Detect which cell encompasses the target text, then output its [X, Y] center coordinate. 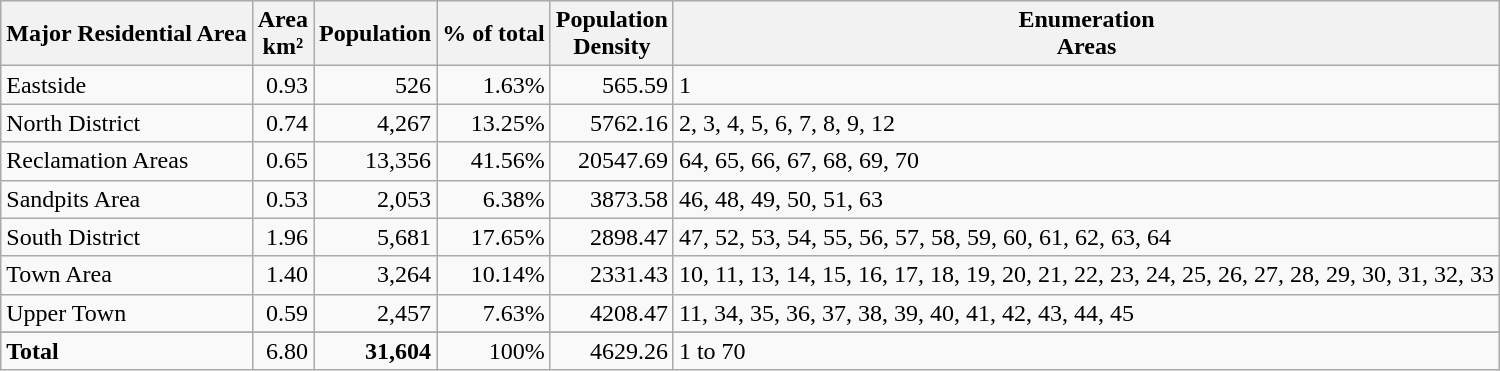
64, 65, 66, 67, 68, 69, 70 [1086, 161]
Eastside [126, 85]
3,264 [376, 275]
2,053 [376, 199]
4,267 [376, 123]
20547.69 [612, 161]
2, 3, 4, 5, 6, 7, 8, 9, 12 [1086, 123]
100% [494, 351]
0.65 [282, 161]
North District [126, 123]
4629.26 [612, 351]
11, 34, 35, 36, 37, 38, 39, 40, 41, 42, 43, 44, 45 [1086, 313]
Areakm² [282, 34]
47, 52, 53, 54, 55, 56, 57, 58, 59, 60, 61, 62, 63, 64 [1086, 237]
13,356 [376, 161]
6.80 [282, 351]
2331.43 [612, 275]
0.93 [282, 85]
Total [126, 351]
4208.47 [612, 313]
PopulationDensity [612, 34]
46, 48, 49, 50, 51, 63 [1086, 199]
526 [376, 85]
% of total [494, 34]
31,604 [376, 351]
3873.58 [612, 199]
1.96 [282, 237]
13.25% [494, 123]
Sandpits Area [126, 199]
EnumerationAreas [1086, 34]
10.14% [494, 275]
1 to 70 [1086, 351]
Upper Town [126, 313]
7.63% [494, 313]
0.59 [282, 313]
Reclamation Areas [126, 161]
565.59 [612, 85]
1.40 [282, 275]
2,457 [376, 313]
1 [1086, 85]
6.38% [494, 199]
Town Area [126, 275]
41.56% [494, 161]
1.63% [494, 85]
Population [376, 34]
2898.47 [612, 237]
South District [126, 237]
Major Residential Area [126, 34]
0.53 [282, 199]
10, 11, 13, 14, 15, 16, 17, 18, 19, 20, 21, 22, 23, 24, 25, 26, 27, 28, 29, 30, 31, 32, 33 [1086, 275]
5,681 [376, 237]
17.65% [494, 237]
0.74 [282, 123]
5762.16 [612, 123]
